Determine the [x, y] coordinate at the center of the cell enclosing the given text.  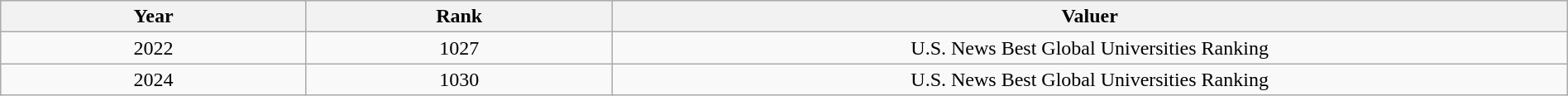
1027 [459, 48]
Rank [459, 17]
2022 [154, 48]
1030 [459, 79]
Valuer [1090, 17]
2024 [154, 79]
Year [154, 17]
